From the cell containing the given text, extract its center point as [x, y] coordinate. 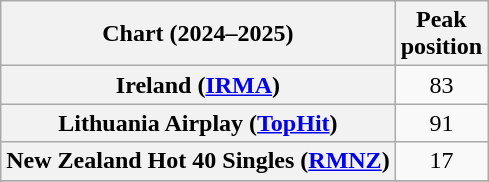
Chart (2024–2025) [198, 34]
91 [441, 123]
17 [441, 161]
Ireland (IRMA) [198, 85]
83 [441, 85]
New Zealand Hot 40 Singles (RMNZ) [198, 161]
Peakposition [441, 34]
Lithuania Airplay (TopHit) [198, 123]
